Locate the cell with the specified text and output its (x, y) center coordinate. 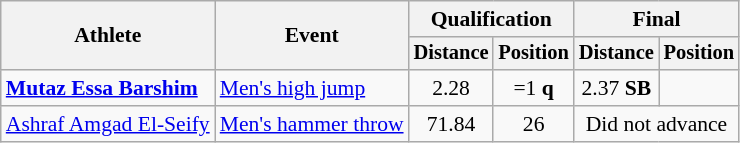
Athlete (108, 36)
Qualification (492, 19)
Ashraf Amgad El-Seify (108, 124)
71.84 (452, 124)
Men's high jump (312, 88)
=1 q (533, 88)
Men's hammer throw (312, 124)
Did not advance (656, 124)
Event (312, 36)
Final (656, 19)
2.37 SB (616, 88)
2.28 (452, 88)
26 (533, 124)
Mutaz Essa Barshim (108, 88)
